Find where the given text appears and provide that cell's center as (X, Y) coordinate. 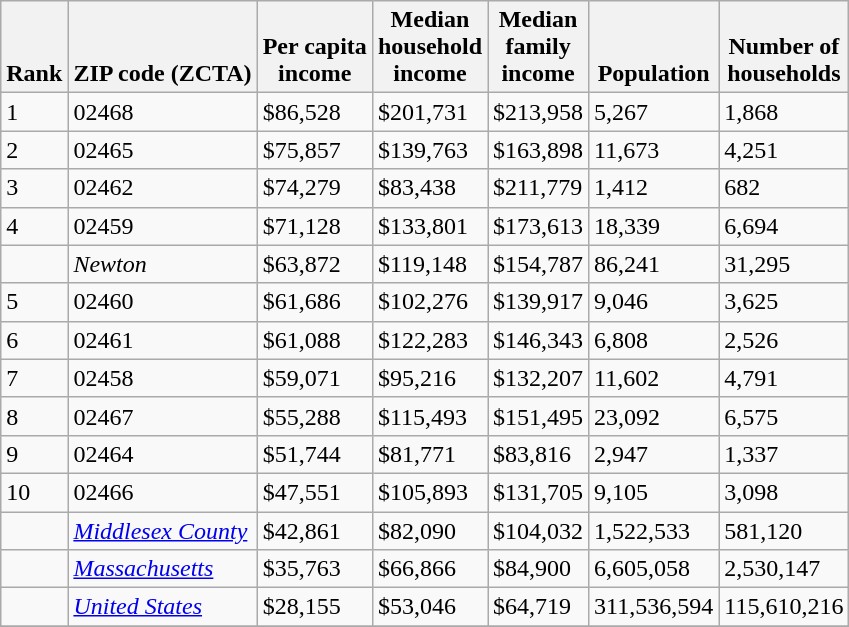
Medianfamilyincome (538, 47)
$53,046 (430, 607)
Per capitaincome (314, 47)
$42,861 (314, 531)
02462 (162, 188)
$55,288 (314, 416)
$63,872 (314, 264)
$139,763 (430, 150)
$213,958 (538, 112)
Rank (34, 47)
18,339 (654, 226)
$84,900 (538, 569)
10 (34, 492)
02459 (162, 226)
$119,148 (430, 264)
$104,032 (538, 531)
02466 (162, 492)
$115,493 (430, 416)
$131,705 (538, 492)
$154,787 (538, 264)
02467 (162, 416)
6,605,058 (654, 569)
31,295 (784, 264)
9,105 (654, 492)
$81,771 (430, 454)
$61,686 (314, 302)
8 (34, 416)
$146,343 (538, 340)
$83,816 (538, 454)
Newton (162, 264)
1 (34, 112)
Middlesex County (162, 531)
5 (34, 302)
11,673 (654, 150)
6 (34, 340)
$47,551 (314, 492)
311,536,594 (654, 607)
11,602 (654, 378)
$139,917 (538, 302)
86,241 (654, 264)
1,412 (654, 188)
United States (162, 607)
02464 (162, 454)
6,808 (654, 340)
$61,088 (314, 340)
4,251 (784, 150)
Number ofhouseholds (784, 47)
Medianhouseholdincome (430, 47)
2,530,147 (784, 569)
ZIP code (ZCTA) (162, 47)
23,092 (654, 416)
6,575 (784, 416)
$163,898 (538, 150)
$83,438 (430, 188)
$122,283 (430, 340)
682 (784, 188)
$86,528 (314, 112)
3,625 (784, 302)
$173,613 (538, 226)
5,267 (654, 112)
Massachusetts (162, 569)
4 (34, 226)
$95,216 (430, 378)
581,120 (784, 531)
$82,090 (430, 531)
Population (654, 47)
$105,893 (430, 492)
2 (34, 150)
$66,866 (430, 569)
02468 (162, 112)
115,610,216 (784, 607)
2,947 (654, 454)
$133,801 (430, 226)
$35,763 (314, 569)
$71,128 (314, 226)
4,791 (784, 378)
$28,155 (314, 607)
$51,744 (314, 454)
$59,071 (314, 378)
1,337 (784, 454)
$102,276 (430, 302)
$75,857 (314, 150)
$74,279 (314, 188)
$132,207 (538, 378)
3 (34, 188)
$151,495 (538, 416)
1,522,533 (654, 531)
3,098 (784, 492)
02458 (162, 378)
02460 (162, 302)
02461 (162, 340)
6,694 (784, 226)
$64,719 (538, 607)
9 (34, 454)
9,046 (654, 302)
2,526 (784, 340)
1,868 (784, 112)
$201,731 (430, 112)
7 (34, 378)
02465 (162, 150)
$211,779 (538, 188)
